Output the [x, y] coordinate of the center of the cell containing the given text.  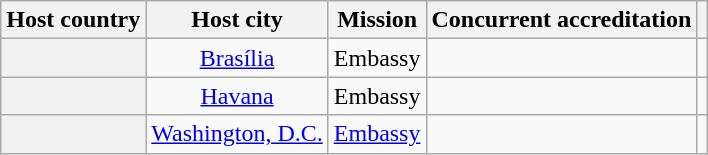
Host city [237, 20]
Brasília [237, 58]
Concurrent accreditation [562, 20]
Mission [377, 20]
Host country [74, 20]
Washington, D.C. [237, 134]
Havana [237, 96]
